Provide the [X, Y] coordinate of the cell's center where the given text is located.  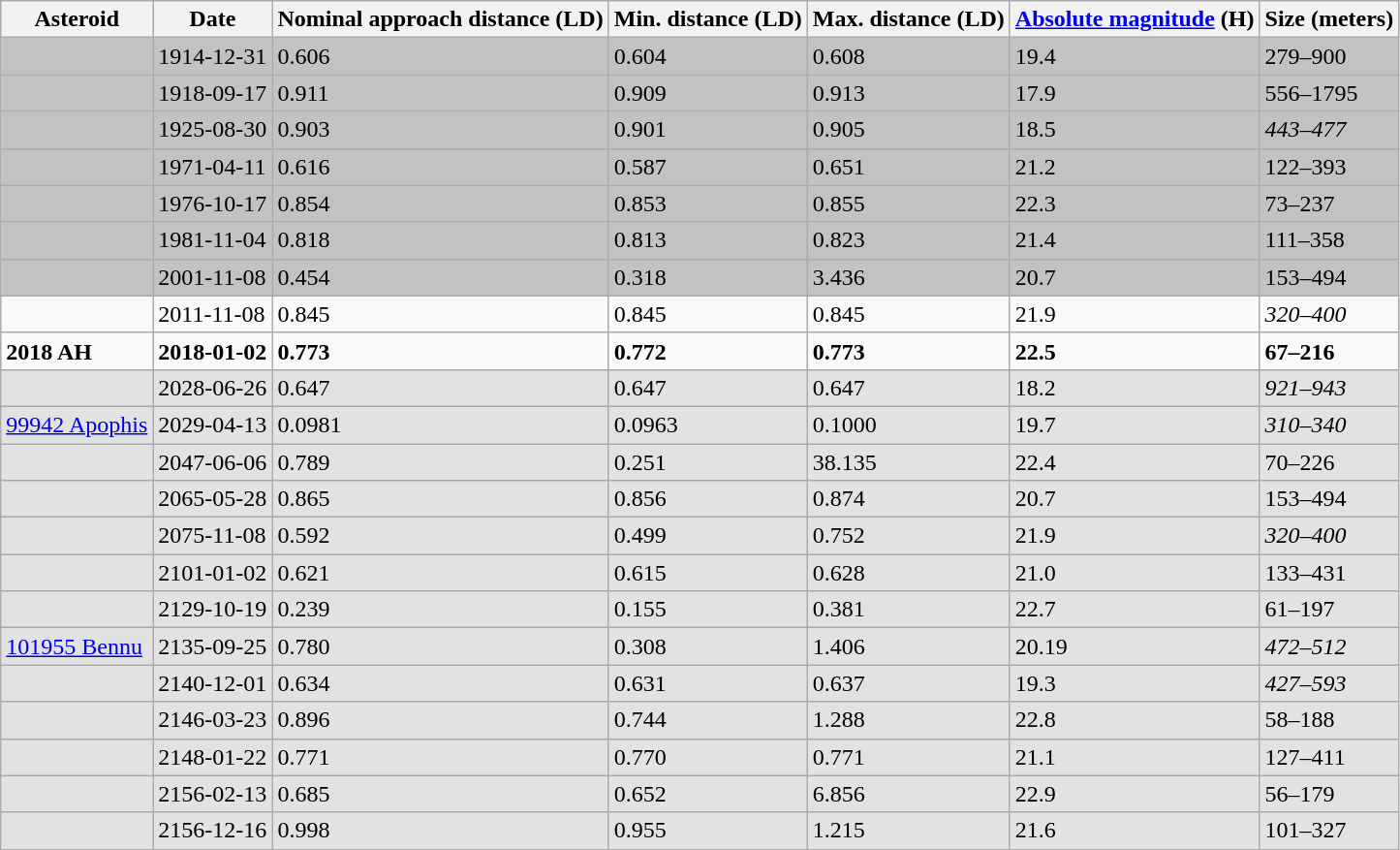
22.9 [1135, 794]
1981-11-04 [213, 240]
2018-01-02 [213, 351]
22.8 [1135, 720]
1.215 [909, 831]
310–340 [1329, 425]
Size (meters) [1329, 19]
0.685 [440, 794]
1918-09-17 [213, 93]
0.0963 [707, 425]
Min. distance (LD) [707, 19]
19.7 [1135, 425]
556–1795 [1329, 93]
0.454 [440, 277]
2135-09-25 [213, 646]
111–358 [1329, 240]
0.651 [909, 167]
2101-01-02 [213, 573]
0.239 [440, 610]
0.318 [707, 277]
2018 AH [78, 351]
21.0 [1135, 573]
0.855 [909, 204]
0.381 [909, 610]
56–179 [1329, 794]
0.896 [440, 720]
0.604 [707, 56]
0.631 [707, 683]
0.1000 [909, 425]
0.913 [909, 93]
101–327 [1329, 831]
Date [213, 19]
73–237 [1329, 204]
2156-12-16 [213, 831]
0.155 [707, 610]
0.789 [440, 462]
2001-11-08 [213, 277]
921–943 [1329, 388]
427–593 [1329, 683]
2156-02-13 [213, 794]
2029-04-13 [213, 425]
0.813 [707, 240]
19.4 [1135, 56]
Nominal approach distance (LD) [440, 19]
2146-03-23 [213, 720]
61–197 [1329, 610]
101955 Bennu [78, 646]
22.7 [1135, 610]
0.911 [440, 93]
0.998 [440, 831]
0.616 [440, 167]
1.288 [909, 720]
0.905 [909, 130]
1914-12-31 [213, 56]
19.3 [1135, 683]
2028-06-26 [213, 388]
21.2 [1135, 167]
Asteroid [78, 19]
0.744 [707, 720]
0.628 [909, 573]
0.903 [440, 130]
0.606 [440, 56]
0.251 [707, 462]
0.780 [440, 646]
0.0981 [440, 425]
0.874 [909, 499]
0.955 [707, 831]
0.823 [909, 240]
1.406 [909, 646]
0.853 [707, 204]
472–512 [1329, 646]
1971-04-11 [213, 167]
18.2 [1135, 388]
67–216 [1329, 351]
0.854 [440, 204]
122–393 [1329, 167]
58–188 [1329, 720]
22.4 [1135, 462]
0.499 [707, 536]
38.135 [909, 462]
21.1 [1135, 757]
18.5 [1135, 130]
21.4 [1135, 240]
443–477 [1329, 130]
0.587 [707, 167]
279–900 [1329, 56]
0.634 [440, 683]
22.5 [1135, 351]
Max. distance (LD) [909, 19]
20.19 [1135, 646]
0.909 [707, 93]
0.856 [707, 499]
133–431 [1329, 573]
0.770 [707, 757]
2011-11-08 [213, 314]
0.592 [440, 536]
1976-10-17 [213, 204]
Absolute magnitude (H) [1135, 19]
17.9 [1135, 93]
0.818 [440, 240]
0.652 [707, 794]
2047-06-06 [213, 462]
99942 Apophis [78, 425]
0.608 [909, 56]
2140-12-01 [213, 683]
0.865 [440, 499]
3.436 [909, 277]
2065-05-28 [213, 499]
2075-11-08 [213, 536]
70–226 [1329, 462]
127–411 [1329, 757]
0.772 [707, 351]
22.3 [1135, 204]
0.308 [707, 646]
0.637 [909, 683]
0.615 [707, 573]
0.752 [909, 536]
2129-10-19 [213, 610]
6.856 [909, 794]
0.621 [440, 573]
21.6 [1135, 831]
1925-08-30 [213, 130]
2148-01-22 [213, 757]
0.901 [707, 130]
